Provide the (x, y) coordinate of the cell's center where the given text is located.  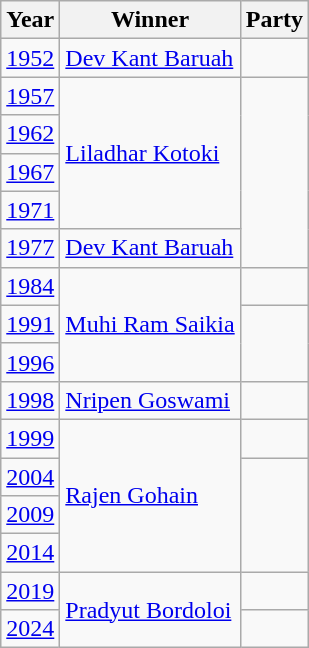
1967 (30, 172)
2014 (30, 553)
Winner (150, 20)
1991 (30, 324)
2004 (30, 477)
2024 (30, 629)
1952 (30, 58)
1962 (30, 134)
Year (30, 20)
1984 (30, 286)
1971 (30, 210)
Pradyut Bordoloi (150, 610)
Rajen Gohain (150, 495)
1999 (30, 438)
1996 (30, 362)
Liladhar Kotoki (150, 153)
1977 (30, 248)
2009 (30, 515)
1998 (30, 400)
1957 (30, 96)
Muhi Ram Saikia (150, 324)
Party (274, 20)
Nripen Goswami (150, 400)
2019 (30, 591)
